Extract the (X, Y) coordinate from the center of the cell holding the provided text.  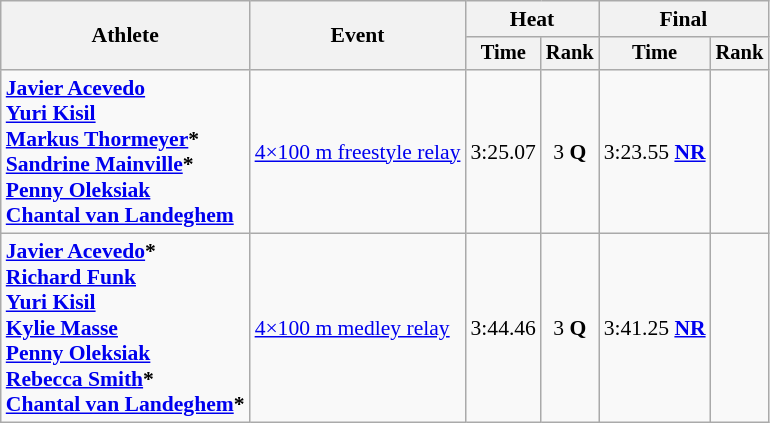
Event (358, 36)
Final (684, 19)
Javier Acevedo*Richard FunkYuri KisilKylie MassePenny OleksiakRebecca Smith*Chantal van Landeghem* (126, 328)
4×100 m medley relay (358, 328)
4×100 m freestyle relay (358, 152)
3:41.25 NR (655, 328)
Athlete (126, 36)
Heat (532, 19)
3:23.55 NR (655, 152)
Javier AcevedoYuri KisilMarkus Thormeyer*Sandrine Mainville*Penny OleksiakChantal van Landeghem (126, 152)
3:44.46 (502, 328)
3:25.07 (502, 152)
